Detect which cell encompasses the target text, then output its [X, Y] center coordinate. 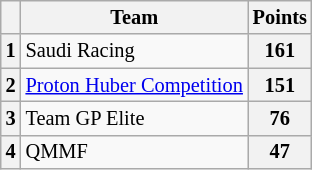
QMMF [134, 152]
3 [11, 118]
4 [11, 152]
47 [280, 152]
Team [134, 17]
2 [11, 85]
Points [280, 17]
161 [280, 51]
151 [280, 85]
76 [280, 118]
Proton Huber Competition [134, 85]
Saudi Racing [134, 51]
Team GP Elite [134, 118]
1 [11, 51]
